Detect which cell encompasses the target text, then output its (x, y) center coordinate. 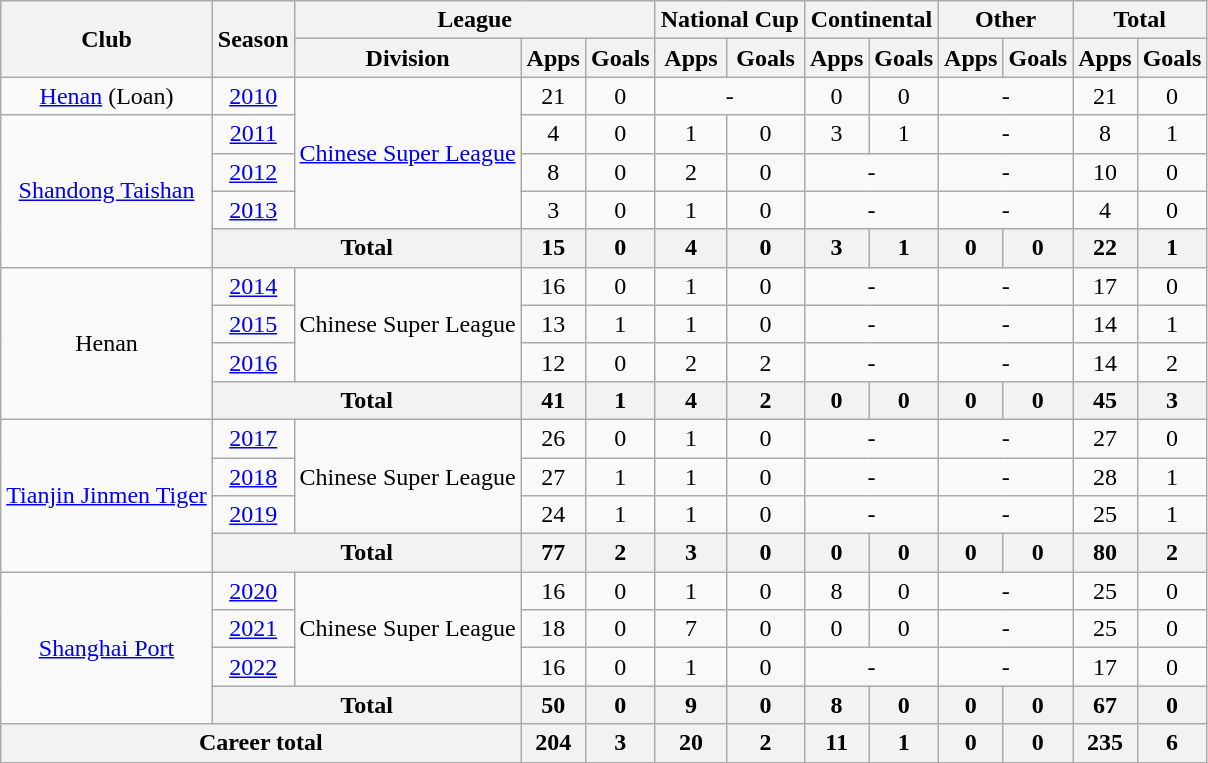
80 (1105, 553)
2012 (253, 172)
Continental (871, 20)
2021 (253, 629)
45 (1105, 400)
League (474, 20)
National Cup (730, 20)
28 (1105, 477)
204 (553, 743)
9 (691, 705)
2010 (253, 96)
50 (553, 705)
Shandong Taishan (107, 191)
Division (408, 58)
2011 (253, 134)
2022 (253, 667)
13 (553, 324)
2019 (253, 515)
22 (1105, 248)
2020 (253, 591)
Henan (107, 343)
67 (1105, 705)
20 (691, 743)
7 (691, 629)
18 (553, 629)
2016 (253, 362)
235 (1105, 743)
2018 (253, 477)
2017 (253, 438)
6 (1172, 743)
Henan (Loan) (107, 96)
Shanghai Port (107, 648)
41 (553, 400)
Other (1006, 20)
11 (836, 743)
Tianjin Jinmen Tiger (107, 495)
26 (553, 438)
Club (107, 39)
77 (553, 553)
2015 (253, 324)
15 (553, 248)
24 (553, 515)
12 (553, 362)
Season (253, 39)
2014 (253, 286)
2013 (253, 210)
Career total (261, 743)
10 (1105, 172)
